Capture the cell that displays the provided text and extract its [x, y] central coordinate. 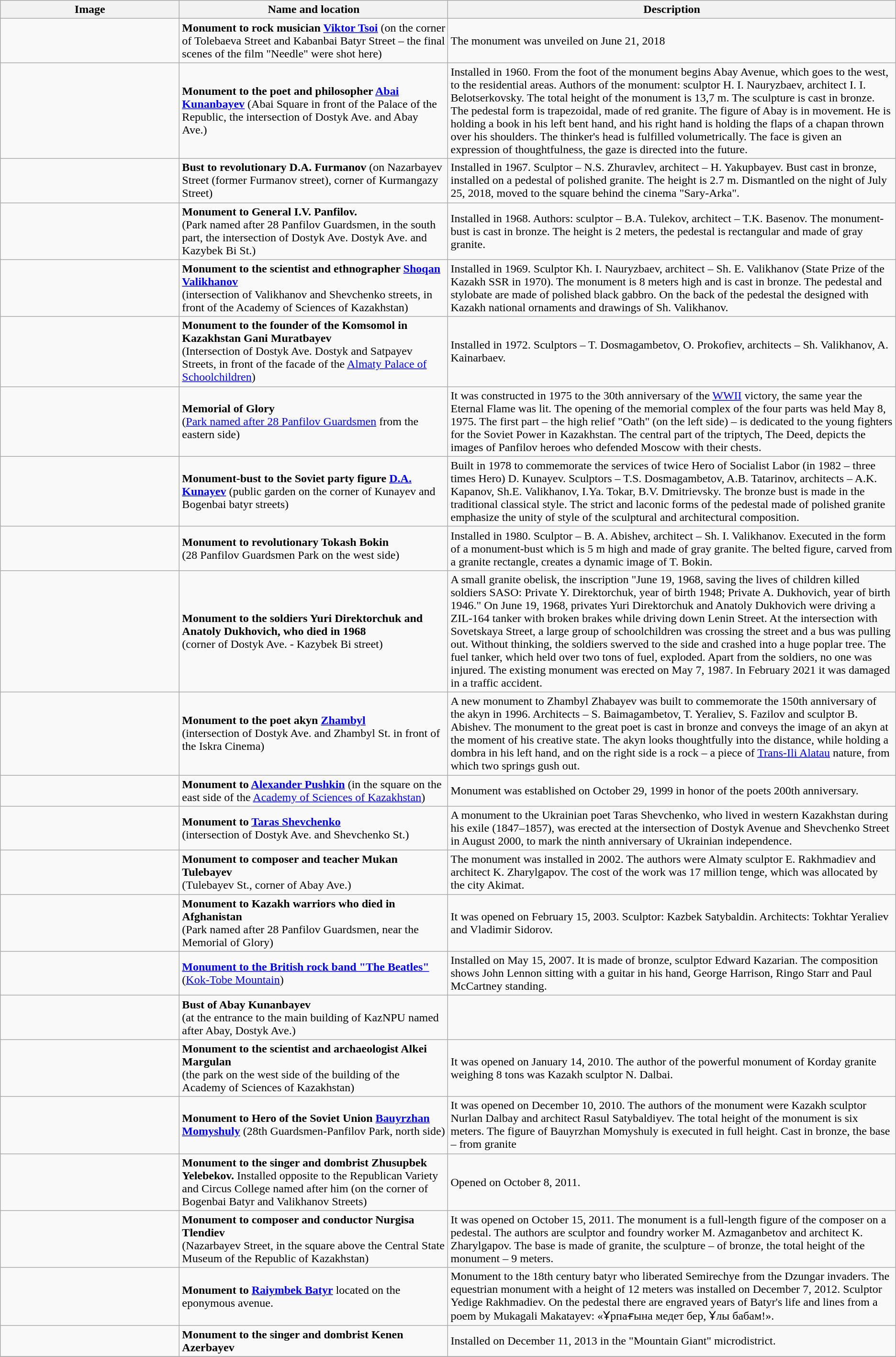
It was opened on February 15, 2003. Sculptor: Kazbek Satybaldin. Architects: Tokhtar Yeraliev and Vladimir Sidorov. [672, 923]
The monument was unveiled on June 21, 2018 [672, 41]
Monument to the British rock band "The Beatles"(Kok-Tobe Mountain) [314, 973]
Monument to Hero of the Soviet Union Bauyrzhan Momyshuly (28th Guardsmen-Panfilov Park, north side) [314, 1125]
Monument to the soldiers Yuri Direktorchuk and Anatoly Dukhovich, who died in 1968(corner of Dostyk Ave. - Kazybek Bi street) [314, 631]
Monument was established on October 29, 1999 in honor of the poets 200th anniversary. [672, 790]
Name and location [314, 10]
Monument to Taras Shevchenko(intersection of Dostyk Ave. and Shevchenko St.) [314, 828]
Monument to composer and conductor Nurgisa Tlendiev(Nazarbayev Street, in the square above the Central State Museum of the Republic of Kazakhstan) [314, 1239]
Monument to revolutionary Tokash Bokin(28 Panfilov Guardsmen Park on the west side) [314, 548]
Monument to the singer and dombrist Kenen Azerbayev [314, 1341]
Memorial of Glory(Park named after 28 Panfilov Guardsmen from the eastern side) [314, 421]
Image [90, 10]
Monument to the poet akyn Zhambyl(intersection of Dostyk Ave. and Zhambyl St. in front of the Iskra Cinema) [314, 734]
Installed on December 11, 2013 in the "Mountain Giant" microdistrict. [672, 1341]
Installed in 1972. Sculptors – T. Dosmagambetov, O. Prokofiev, architects – Sh. Valikhanov, A. Kainarbaev. [672, 351]
Bust to revolutionary D.A. Furmanov (on Nazarbayev Street (former Furmanov street), corner of Kurmangazy Street) [314, 181]
Monument-bust to the Soviet party figure D.A. Kunayev (public garden on the corner of Kunayev and Bogenbai batyr streets) [314, 491]
Monument to Raiymbek Batyr located on the eponymous avenue. [314, 1297]
Monument to Kazakh warriors who died in Afghanistan(Park named after 28 Panfilov Guardsmen, near the Memorial of Glory) [314, 923]
It was opened on January 14, 2010. The author of the powerful monument of Korday granite weighing 8 tons was Kazakh sculptor N. Dalbai. [672, 1068]
Description [672, 10]
Monument to Alexander Pushkin (in the square on the east side of the Academy of Sciences of Kazakhstan) [314, 790]
Monument to the scientist and archaeologist Alkei Margulan(the park on the west side of the building of the Academy of Sciences of Kazakhstan) [314, 1068]
Opened on October 8, 2011. [672, 1182]
Bust of Abay Kunanbayev(at the entrance to the main building of KazNPU named after Abay, Dostyk Ave.) [314, 1018]
Monument to composer and teacher Mukan Tulebayev(Tulebayev St., corner of Abay Ave.) [314, 872]
